For the text-containing cell, return its midpoint in (x, y) coordinate format. 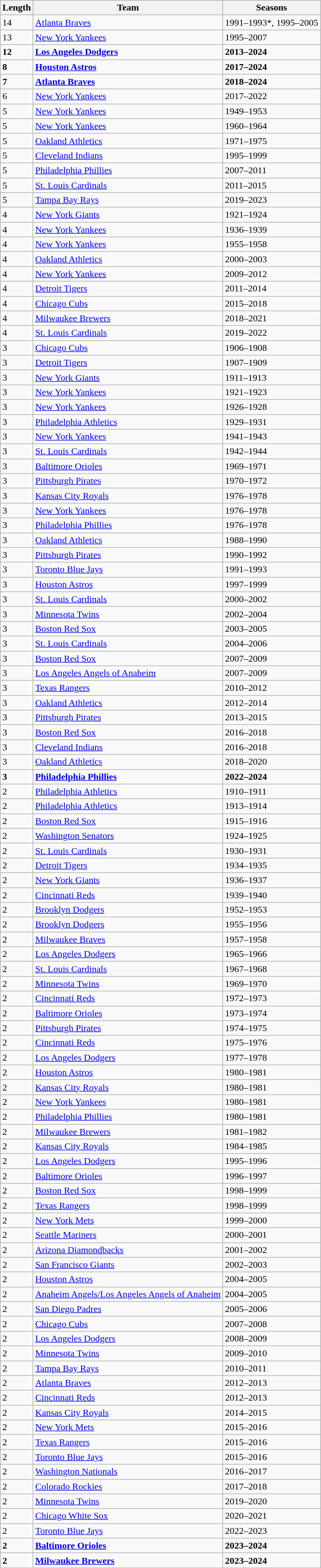
1960–1964 (272, 126)
Los Angeles Angels of Anaheim (128, 673)
1974–1975 (272, 1028)
2018–2020 (272, 762)
San Francisco Giants (128, 1265)
2000–2001 (272, 1235)
1971–1975 (272, 141)
2002–2003 (272, 1265)
1921–1923 (272, 392)
1926–1928 (272, 407)
2011–2015 (272, 185)
1957–1958 (272, 939)
1991–1993 (272, 570)
1942–1944 (272, 451)
2012–2014 (272, 703)
1981–1982 (272, 1132)
1965–1966 (272, 954)
Colorado Rockies (128, 1486)
Anaheim Angels/Los Angeles Angels of Anaheim (128, 1294)
1939–1940 (272, 895)
Arizona Diamondbacks (128, 1250)
1913–1914 (272, 806)
2019–2020 (272, 1501)
1921–1924 (272, 215)
2011–2014 (272, 289)
2005–2006 (272, 1309)
2020–2021 (272, 1516)
1972–1973 (272, 998)
8 (17, 67)
2001–2002 (272, 1250)
1973–1974 (272, 1013)
1969–1970 (272, 984)
2018–2021 (272, 318)
1997–1999 (272, 584)
1970–1972 (272, 481)
1952–1953 (272, 910)
1984–1985 (272, 1146)
1911–1913 (272, 377)
1988–1990 (272, 540)
1936–1937 (272, 880)
7 (17, 82)
1969–1971 (272, 466)
1907–1909 (272, 362)
2013–2015 (272, 718)
Chicago White Sox (128, 1516)
2017–2024 (272, 67)
1977–1978 (272, 1058)
2010–2011 (272, 1368)
2013–2024 (272, 52)
1995–2007 (272, 37)
1955–1958 (272, 244)
2015–2018 (272, 303)
14 (17, 23)
1975–1976 (272, 1043)
1995–1999 (272, 155)
2022–2023 (272, 1531)
2019–2022 (272, 333)
Length (17, 8)
1941–1943 (272, 437)
2004–2006 (272, 643)
1915–1916 (272, 821)
San Diego Padres (128, 1309)
2009–2010 (272, 1353)
1934–1935 (272, 865)
13 (17, 37)
Team (128, 8)
1995–1996 (272, 1161)
2017–2018 (272, 1486)
1930–1931 (272, 850)
2022–2024 (272, 777)
12 (17, 52)
Washington Senators (128, 836)
2014–2015 (272, 1413)
1967–1968 (272, 969)
2009–2012 (272, 274)
1924–1925 (272, 836)
2002–2004 (272, 614)
Seasons (272, 8)
1990–1992 (272, 555)
1999–2000 (272, 1220)
2010–2012 (272, 688)
Milwaukee Braves (128, 939)
2000–2002 (272, 599)
2016–2017 (272, 1472)
6 (17, 96)
2017–2022 (272, 96)
1910–1911 (272, 791)
1936–1939 (272, 230)
2019–2023 (272, 200)
1906–1908 (272, 348)
1955–1956 (272, 925)
Seattle Mariners (128, 1235)
1949–1953 (272, 111)
2000–2003 (272, 259)
1996–1997 (272, 1176)
2003–2005 (272, 629)
1991–1993*, 1995–2005 (272, 23)
2008–2009 (272, 1338)
2018–2024 (272, 82)
1929–1931 (272, 422)
2007–2008 (272, 1324)
2007–2011 (272, 170)
Washington Nationals (128, 1472)
